Detect which cell encompasses the target text, then output its (X, Y) center coordinate. 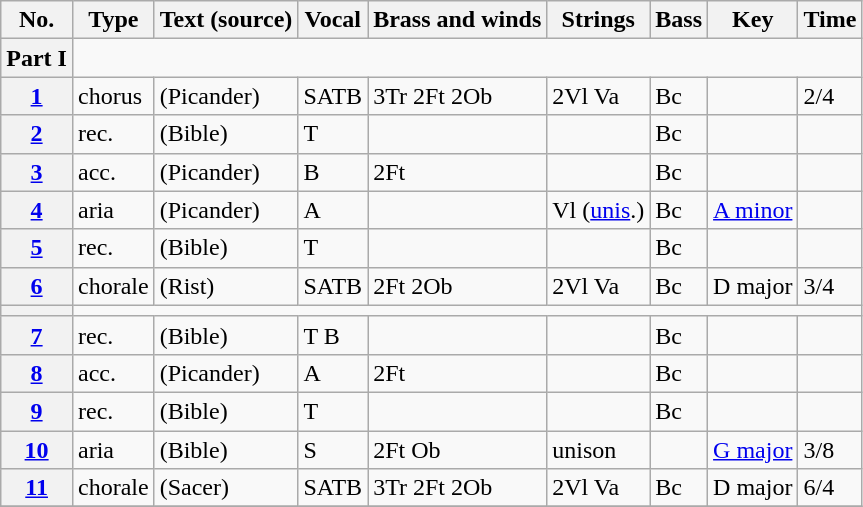
7 (37, 335)
B (333, 172)
(Sacer) (226, 488)
4 (37, 210)
6/4 (830, 488)
Vocal (333, 20)
2/4 (830, 96)
Part I (37, 58)
chorus (113, 96)
Key (753, 20)
G major (753, 449)
2 (37, 134)
1 (37, 96)
2Ft Ob (458, 449)
No. (37, 20)
5 (37, 248)
9 (37, 411)
Brass and winds (458, 20)
6 (37, 286)
T B (333, 335)
Bass (679, 20)
10 (37, 449)
8 (37, 373)
Strings (598, 20)
unison (598, 449)
3/4 (830, 286)
Vl (unis.) (598, 210)
S (333, 449)
Type (113, 20)
Time (830, 20)
A minor (753, 210)
3/8 (830, 449)
Text (source) (226, 20)
(Rist) (226, 286)
3 (37, 172)
11 (37, 488)
2Ft 2Ob (458, 286)
